Scan for the cell matching the given text and deliver its (X, Y) coordinate at center. 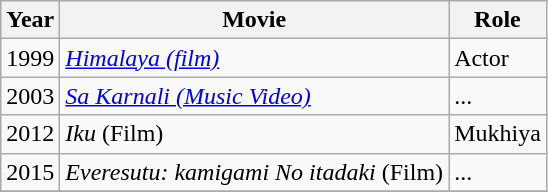
Role (498, 20)
Movie (254, 20)
Everesutu: kamigami No itadaki (Film) (254, 172)
Mukhiya (498, 134)
Year (30, 20)
2003 (30, 96)
Himalaya (film) (254, 58)
2015 (30, 172)
Actor (498, 58)
Sa Karnali (Music Video) (254, 96)
2012 (30, 134)
1999 (30, 58)
Iku (Film) (254, 134)
